Capture the cell that displays the provided text and extract its (x, y) central coordinate. 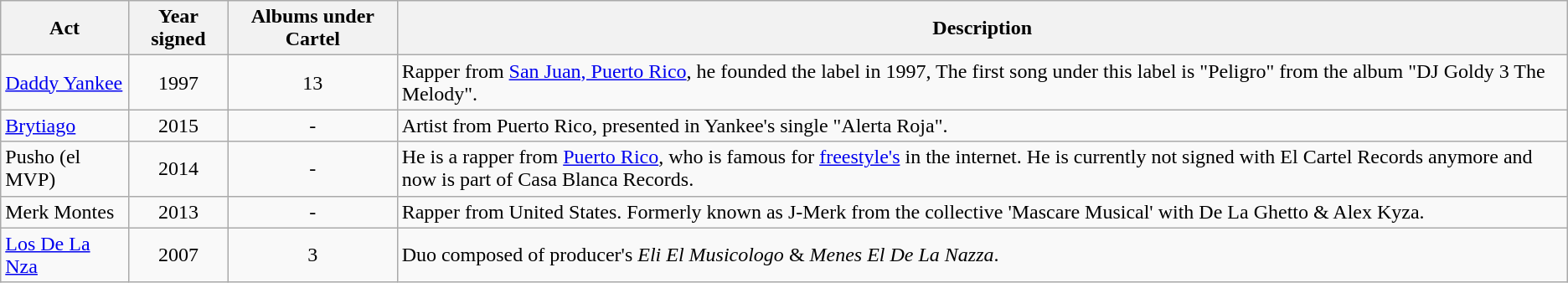
2007 (178, 255)
Merk Montes (65, 212)
Rapper from San Juan, Puerto Rico, he founded the label in 1997, The first song under this label is "Peligro" from the album "DJ Goldy 3 The Melody". (982, 82)
2013 (178, 212)
Los De La Nza (65, 255)
Daddy Yankee (65, 82)
Year signed (178, 28)
1997 (178, 82)
Artist from Puerto Rico, presented in Yankee's single "Alerta Roja". (982, 126)
Description (982, 28)
Act (65, 28)
Rapper from United States. Formerly known as J-Merk from the collective 'Mascare Musical' with De La Ghetto & Alex Kyza. (982, 212)
3 (313, 255)
2014 (178, 169)
Duo composed of producer's Eli El Musicologo & Menes El De La Nazza. (982, 255)
2015 (178, 126)
Pusho (el MVP) (65, 169)
Brytiago (65, 126)
Albums under Cartel (313, 28)
13 (313, 82)
